Identify which cell holds the provided text, then report its (X, Y) central coordinate. 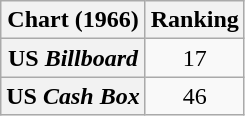
Ranking (194, 20)
46 (194, 96)
Chart (1966) (73, 20)
17 (194, 58)
US Cash Box (73, 96)
US Billboard (73, 58)
